Detect which cell encompasses the target text, then output its (x, y) center coordinate. 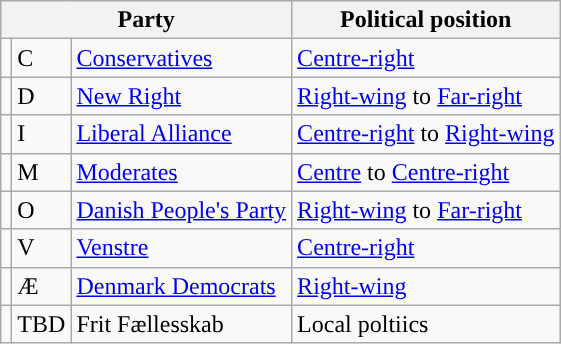
Venstre (182, 248)
M (42, 172)
D (42, 96)
Centre to Centre-right (426, 172)
V (42, 248)
Conservatives (182, 58)
Danish People's Party (182, 210)
Moderates (182, 172)
Centre-right to Right-wing (426, 134)
Liberal Alliance (182, 134)
Local poltiics (426, 324)
TBD (42, 324)
O (42, 210)
Frit Fællesskab (182, 324)
Party (146, 20)
New Right (182, 96)
C (42, 58)
Æ (42, 286)
I (42, 134)
Right-wing (426, 286)
Political position (426, 20)
Denmark Democrats (182, 286)
